Provide the [X, Y] coordinate of the cell's center where the given text is located.  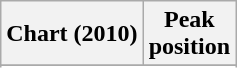
Peakposition [189, 34]
Chart (2010) [72, 34]
